Provide the (X, Y) coordinate of the cell's center where the given text is located.  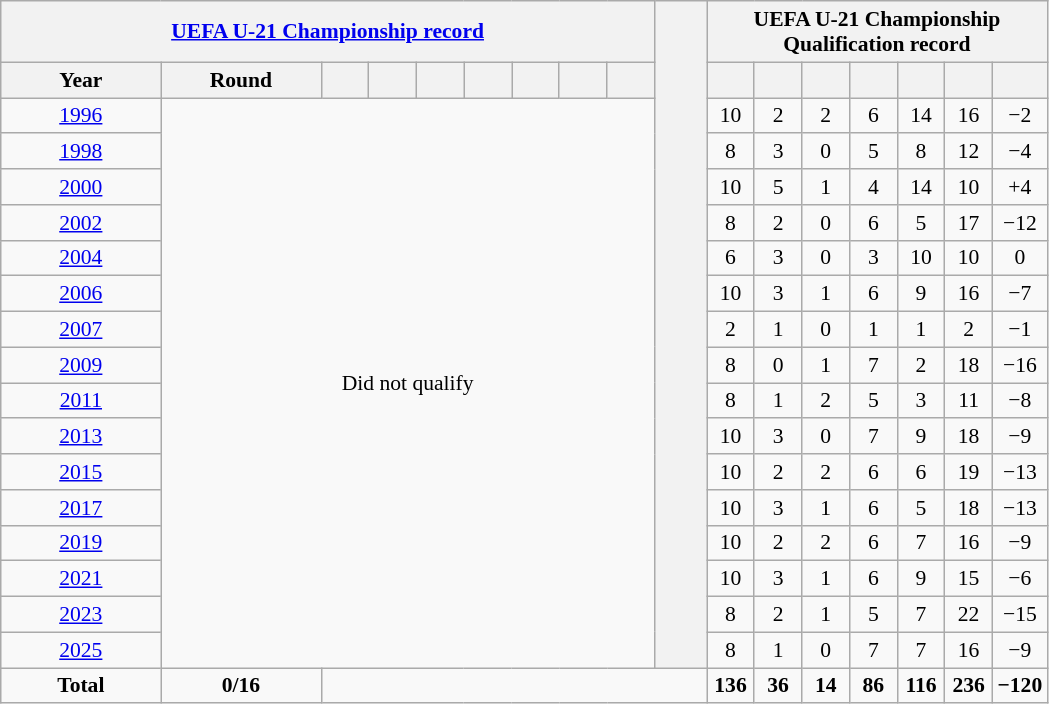
236 (969, 686)
UEFA U-21 Championship record (328, 32)
−1 (1020, 330)
2004 (81, 258)
−15 (1020, 615)
2017 (81, 508)
Round (241, 80)
2011 (81, 401)
−6 (1020, 579)
0/16 (241, 686)
2025 (81, 650)
22 (969, 615)
12 (969, 152)
Did not qualify (408, 383)
+4 (1020, 187)
2013 (81, 437)
2009 (81, 365)
2023 (81, 615)
36 (778, 686)
2002 (81, 223)
136 (731, 686)
2006 (81, 294)
116 (921, 686)
−2 (1020, 116)
2015 (81, 472)
−120 (1020, 686)
2021 (81, 579)
−8 (1020, 401)
17 (969, 223)
19 (969, 472)
Total (81, 686)
2007 (81, 330)
2019 (81, 543)
Year (81, 80)
−12 (1020, 223)
15 (969, 579)
−16 (1020, 365)
−4 (1020, 152)
UEFA U-21 Championship Qualification record (878, 32)
4 (874, 187)
1996 (81, 116)
11 (969, 401)
86 (874, 686)
2000 (81, 187)
−7 (1020, 294)
1998 (81, 152)
